Provide the [x, y] coordinate of the cell's center where the given text is located.  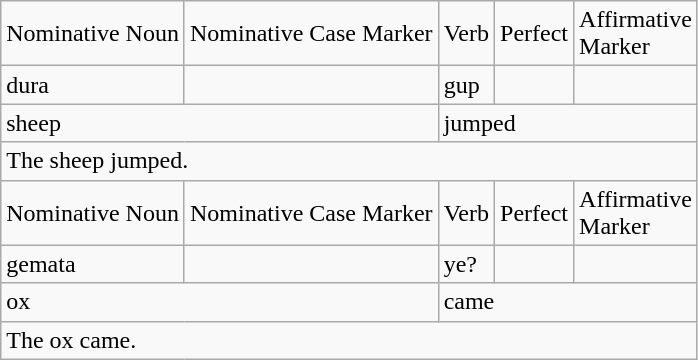
sheep [220, 123]
came [568, 302]
The sheep jumped. [350, 161]
gemata [93, 264]
The ox came. [350, 340]
gup [466, 85]
dura [93, 85]
ye? [466, 264]
ox [220, 302]
jumped [568, 123]
